Determine the [x, y] coordinate at the center of the cell enclosing the given text.  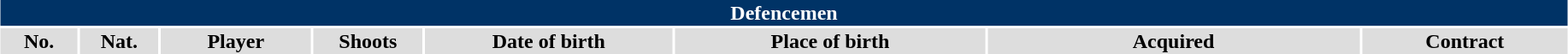
Nat. [120, 41]
Acquired [1173, 41]
Date of birth [549, 41]
Defencemen [783, 13]
Player [236, 41]
Shoots [368, 41]
No. [39, 41]
Contract [1465, 41]
Place of birth [830, 41]
